Output the (x, y) coordinate of the center of the cell containing the given text.  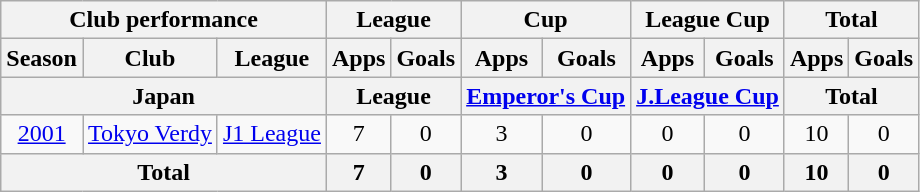
Season (42, 58)
Cup (546, 20)
2001 (42, 134)
Club performance (164, 20)
J1 League (272, 134)
Club (150, 58)
Japan (164, 96)
Emperor's Cup (546, 96)
J.League Cup (708, 96)
League Cup (708, 20)
Tokyo Verdy (150, 134)
